Detect which cell encompasses the target text, then output its (x, y) center coordinate. 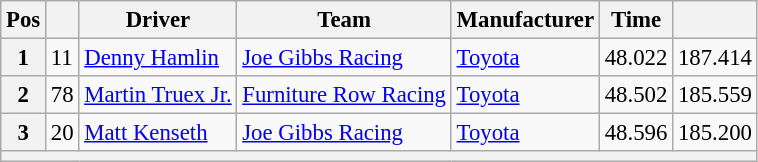
187.414 (716, 58)
48.596 (636, 133)
78 (62, 95)
11 (62, 58)
Pos (24, 20)
Time (636, 20)
3 (24, 133)
Furniture Row Racing (344, 95)
48.022 (636, 58)
2 (24, 95)
Denny Hamlin (158, 58)
Driver (158, 20)
Martin Truex Jr. (158, 95)
48.502 (636, 95)
Manufacturer (525, 20)
Team (344, 20)
Matt Kenseth (158, 133)
185.200 (716, 133)
1 (24, 58)
185.559 (716, 95)
20 (62, 133)
